Extract the [X, Y] coordinate from the center of the cell holding the provided text.  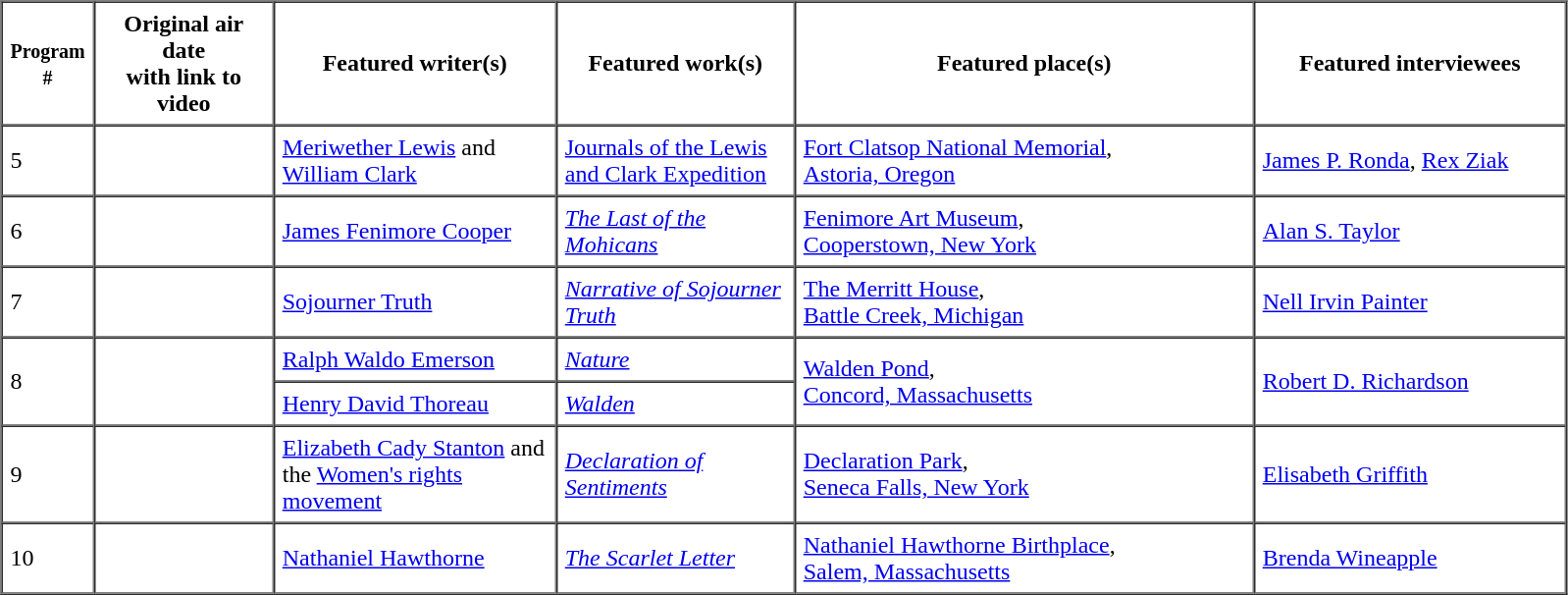
5 [48, 161]
9 [48, 475]
Sojourner Truth [415, 302]
Declaration of Sentiments [675, 475]
James P. Ronda, Rex Ziak [1410, 161]
Elisabeth Griffith [1410, 475]
The Last of the Mohicans [675, 232]
Nathaniel Hawthorne Birthplace,Salem, Massachusetts [1024, 558]
Nell Irvin Painter [1410, 302]
Featured interviewees [1410, 64]
Nature [675, 359]
Ralph Waldo Emerson [415, 359]
Meriwether Lewis and William Clark [415, 161]
Featured work(s) [675, 64]
7 [48, 302]
Walden Pond,Concord, Massachusetts [1024, 382]
Featured place(s) [1024, 64]
Nathaniel Hawthorne [415, 558]
Fort Clatsop National Memorial,Astoria, Oregon [1024, 161]
8 [48, 382]
James Fenimore Cooper [415, 232]
Brenda Wineapple [1410, 558]
Walden [675, 403]
10 [48, 558]
Henry David Thoreau [415, 403]
Fenimore Art Museum,Cooperstown, New York [1024, 232]
Alan S. Taylor [1410, 232]
Narrative of Sojourner Truth [675, 302]
6 [48, 232]
Robert D. Richardson [1410, 382]
Program # [48, 64]
Elizabeth Cady Stanton and the Women's rights movement [415, 475]
The Merritt House,Battle Creek, Michigan [1024, 302]
Original air datewith link to video [184, 64]
The Scarlet Letter [675, 558]
Declaration Park,Seneca Falls, New York [1024, 475]
Featured writer(s) [415, 64]
Journals of the Lewis and Clark Expedition [675, 161]
